Detect which cell encompasses the target text, then output its [X, Y] center coordinate. 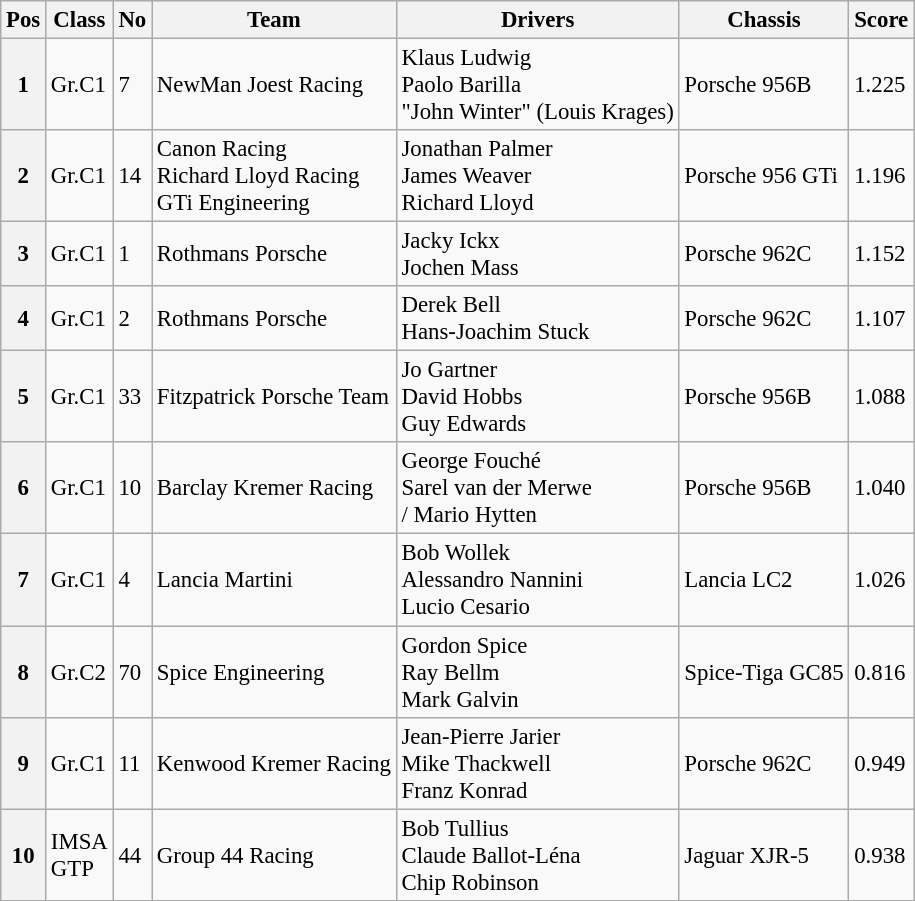
Spice Engineering [274, 672]
Pos [24, 20]
Bob Wollek Alessandro Nannini Lucio Cesario [538, 580]
0.938 [882, 855]
0.816 [882, 672]
44 [132, 855]
Jaguar XJR-5 [764, 855]
Kenwood Kremer Racing [274, 763]
Lancia LC2 [764, 580]
11 [132, 763]
70 [132, 672]
3 [24, 254]
14 [132, 176]
1.196 [882, 176]
1.040 [882, 488]
Jean-Pierre Jarier Mike Thackwell Franz Konrad [538, 763]
1.088 [882, 397]
George Fouché Sarel van der Merwe/ Mario Hytten [538, 488]
Barclay Kremer Racing [274, 488]
Porsche 956 GTi [764, 176]
8 [24, 672]
Jo Gartner David Hobbs Guy Edwards [538, 397]
1.026 [882, 580]
0.949 [882, 763]
6 [24, 488]
5 [24, 397]
Group 44 Racing [274, 855]
Fitzpatrick Porsche Team [274, 397]
No [132, 20]
Jacky Ickx Jochen Mass [538, 254]
1.107 [882, 318]
Lancia Martini [274, 580]
Jonathan Palmer James Weaver Richard Lloyd [538, 176]
Class [80, 20]
Team [274, 20]
9 [24, 763]
Gr.C2 [80, 672]
Bob Tullius Claude Ballot-Léna Chip Robinson [538, 855]
33 [132, 397]
Drivers [538, 20]
Score [882, 20]
Canon Racing Richard Lloyd Racing GTi Engineering [274, 176]
Derek Bell Hans-Joachim Stuck [538, 318]
Klaus Ludwig Paolo Barilla "John Winter" (Louis Krages) [538, 85]
NewMan Joest Racing [274, 85]
1.225 [882, 85]
Gordon Spice Ray Bellm Mark Galvin [538, 672]
Chassis [764, 20]
Spice-Tiga GC85 [764, 672]
1.152 [882, 254]
IMSAGTP [80, 855]
